Scan for the cell matching the given text and deliver its (X, Y) coordinate at center. 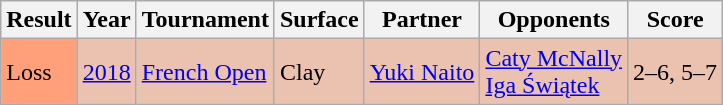
Year (106, 20)
French Open (205, 72)
Opponents (554, 20)
Result (39, 20)
Yuki Naito (422, 72)
Tournament (205, 20)
Loss (39, 72)
Partner (422, 20)
Clay (319, 72)
2018 (106, 72)
Caty McNally Iga Świątek (554, 72)
2–6, 5–7 (676, 72)
Score (676, 20)
Surface (319, 20)
